Pinpoint the cell where the given text exists, returning its [X, Y] midpoint coordinate. 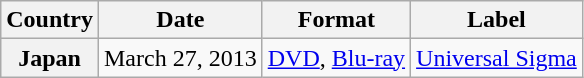
March 27, 2013 [180, 58]
DVD, Blu-ray [336, 58]
Format [336, 20]
Date [180, 20]
Label [497, 20]
Universal Sigma [497, 58]
Japan [50, 58]
Country [50, 20]
